Determine the [X, Y] coordinate at the center of the cell enclosing the given text.  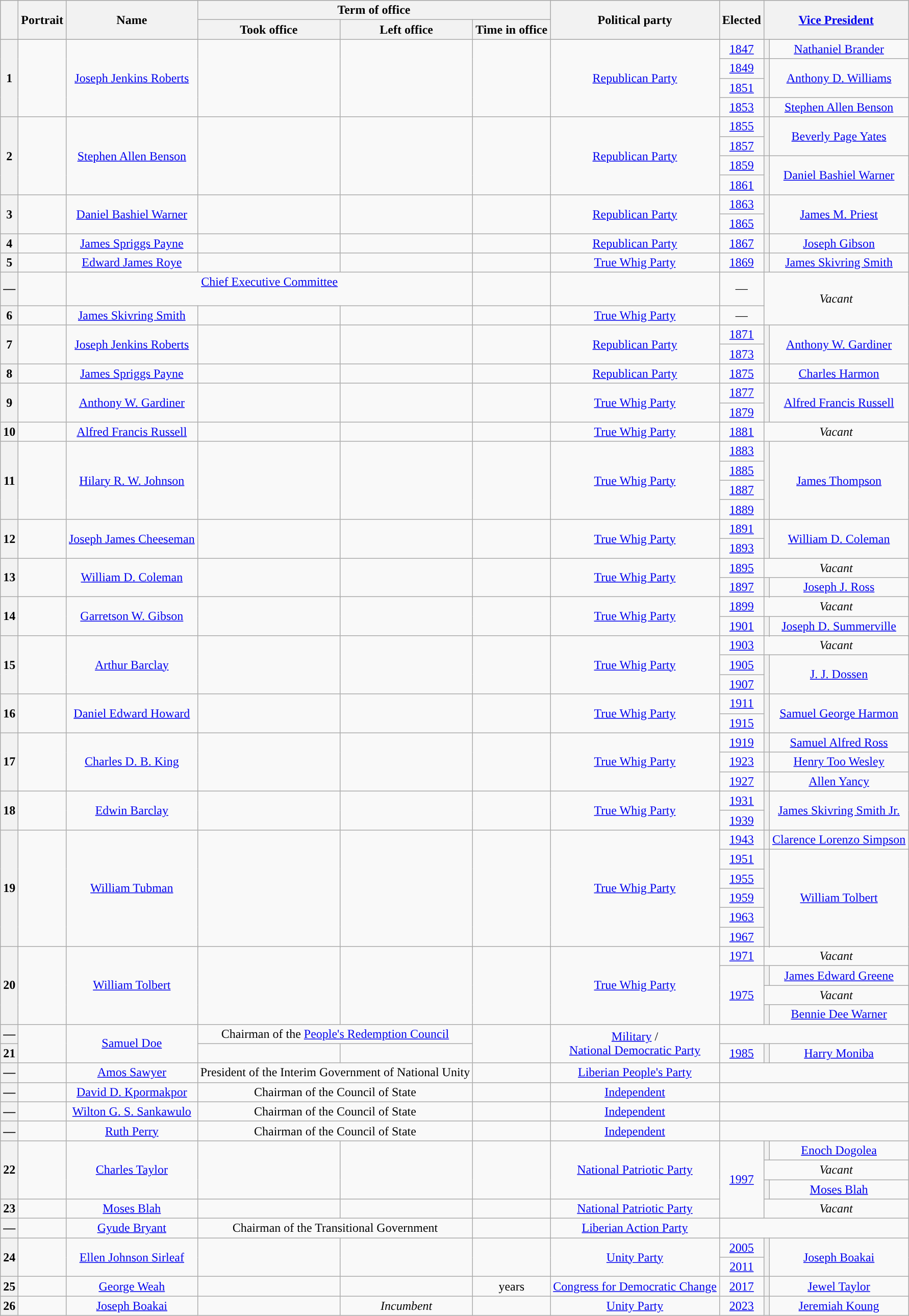
Garretson W. Gibson [132, 616]
David D. Kpormakpor [132, 1092]
1889 [742, 509]
1863 [742, 204]
1971 [742, 956]
2 [9, 156]
1967 [742, 937]
Congress for Democratic Change [635, 1286]
James Skivring Smith Jr. [839, 810]
25 [9, 1286]
Wilton G. S. Sankawulo [132, 1111]
1881 [742, 432]
5 [9, 263]
Daniel Edward Howard [132, 713]
19 [9, 888]
Charles Taylor [132, 1170]
Ellen Johnson Sirleaf [132, 1257]
2023 [742, 1306]
1867 [742, 243]
21 [9, 1053]
1997 [742, 1179]
Joseph Gibson [839, 243]
Time in office [512, 30]
Joseph James Cheeseman [132, 538]
Liberian Action Party [635, 1228]
1859 [742, 165]
4 [9, 243]
2017 [742, 1286]
1861 [742, 185]
22 [9, 1170]
J. J. Dossen [839, 675]
1887 [742, 490]
1855 [742, 127]
Left office [407, 30]
1923 [742, 762]
1903 [742, 645]
6 [9, 315]
1943 [742, 839]
Samuel Doe [132, 1044]
Liberian People's Party [635, 1073]
Ruth Perry [132, 1131]
Military /National Democratic Party [635, 1044]
16 [9, 713]
George Weah [132, 1286]
Henry Too Wesley [839, 762]
1875 [742, 374]
1901 [742, 626]
1899 [742, 607]
1851 [742, 88]
1907 [742, 684]
1897 [742, 587]
Samuel George Harmon [839, 713]
1955 [742, 878]
Elected [742, 20]
1885 [742, 470]
11 [9, 480]
17 [9, 762]
1975 [742, 995]
1849 [742, 68]
23 [9, 1209]
3 [9, 214]
9 [9, 403]
Chief Executive Committee [269, 289]
1871 [742, 335]
Charles Harmon [839, 374]
1893 [742, 548]
1869 [742, 263]
Took office [268, 30]
7 [9, 344]
President of the Interim Government of National Unity [335, 1073]
18 [9, 810]
24 [9, 1257]
8 [9, 374]
1883 [742, 451]
1985 [742, 1053]
1877 [742, 393]
Hilary R. W. Johnson [132, 480]
1857 [742, 146]
1927 [742, 781]
Term of office [374, 10]
Gyude Bryant [132, 1228]
1847 [742, 49]
1951 [742, 859]
years [512, 1286]
1905 [742, 665]
14 [9, 616]
1873 [742, 354]
Incumbent [407, 1306]
Allen Yancy [839, 781]
Joseph D. Summerville [839, 626]
2005 [742, 1248]
1879 [742, 412]
Clarence Lorenzo Simpson [839, 839]
Jewel Taylor [839, 1286]
1915 [742, 723]
26 [9, 1306]
1895 [742, 568]
1959 [742, 898]
Bennie Dee Warner [839, 1014]
Enoch Dogolea [839, 1150]
1919 [742, 742]
Charles D. B. King [132, 762]
20 [9, 985]
Jeremiah Koung [839, 1306]
1865 [742, 224]
1939 [742, 820]
Vice President [836, 20]
Chairman of the Transitional Government [335, 1228]
1963 [742, 917]
Amos Sawyer [132, 1073]
1911 [742, 704]
12 [9, 538]
13 [9, 578]
James M. Priest [839, 214]
1891 [742, 529]
Chairman of the People's Redemption Council [335, 1034]
Arthur Barclay [132, 665]
Beverly Page Yates [839, 136]
James Edward Greene [839, 976]
Samuel Alfred Ross [839, 742]
Name [132, 20]
1 [9, 78]
William Tubman [132, 888]
10 [9, 432]
2011 [742, 1267]
Nathaniel Brander [839, 49]
Portrait [42, 20]
15 [9, 665]
James Thompson [839, 480]
Joseph J. Ross [839, 587]
1931 [742, 801]
Political party [635, 20]
Edwin Barclay [132, 810]
Harry Moniba [839, 1053]
1853 [742, 107]
Anthony D. Williams [839, 78]
Edward James Roye [132, 263]
